Locate the cell with the specified text and output its (x, y) center coordinate. 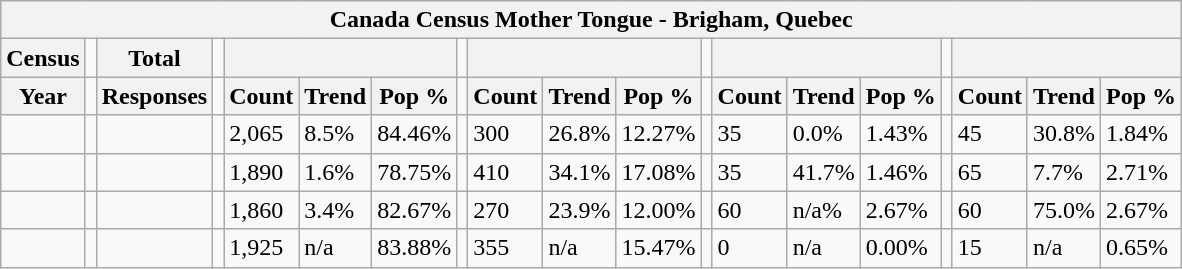
1,860 (262, 210)
78.75% (414, 172)
0.0% (824, 134)
34.1% (580, 172)
1.6% (336, 172)
1.84% (1140, 134)
Census (43, 58)
0 (750, 248)
30.8% (1064, 134)
8.5% (336, 134)
45 (990, 134)
3.4% (336, 210)
355 (506, 248)
Responses (154, 96)
300 (506, 134)
15.47% (658, 248)
65 (990, 172)
2.71% (1140, 172)
Year (43, 96)
Canada Census Mother Tongue - Brigham, Quebec (592, 20)
0.00% (900, 248)
41.7% (824, 172)
2,065 (262, 134)
Total (154, 58)
1.46% (900, 172)
15 (990, 248)
1.43% (900, 134)
7.7% (1064, 172)
75.0% (1064, 210)
12.00% (658, 210)
23.9% (580, 210)
270 (506, 210)
84.46% (414, 134)
26.8% (580, 134)
0.65% (1140, 248)
17.08% (658, 172)
12.27% (658, 134)
1,890 (262, 172)
1,925 (262, 248)
82.67% (414, 210)
410 (506, 172)
n/a% (824, 210)
83.88% (414, 248)
